Find where the given text appears and provide that cell's center as [X, Y] coordinate. 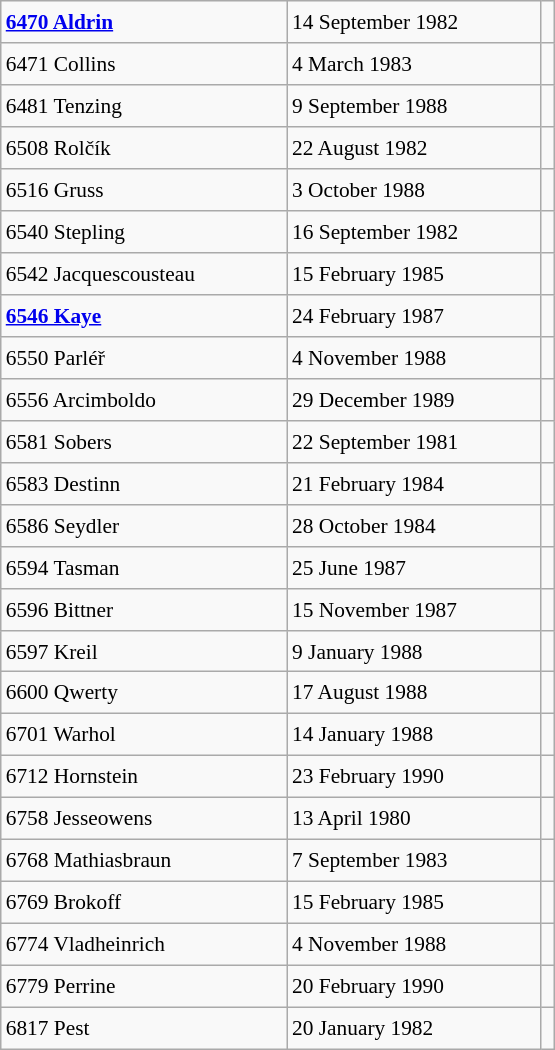
14 January 1988 [414, 735]
6597 Kreil [144, 651]
6768 Mathiasbraun [144, 861]
9 January 1988 [414, 651]
6546 Kaye [144, 316]
6542 Jacquescousteau [144, 274]
15 November 1987 [414, 609]
6583 Destinn [144, 483]
3 October 1988 [414, 190]
6779 Perrine [144, 986]
6556 Arcimboldo [144, 399]
17 August 1988 [414, 693]
20 January 1982 [414, 1028]
6470 Aldrin [144, 22]
6471 Collins [144, 64]
6701 Warhol [144, 735]
6594 Tasman [144, 567]
6817 Pest [144, 1028]
6516 Gruss [144, 190]
6596 Bittner [144, 609]
4 March 1983 [414, 64]
20 February 1990 [414, 986]
22 August 1982 [414, 148]
6758 Jesseowens [144, 819]
6550 Parléř [144, 358]
6481 Tenzing [144, 106]
16 September 1982 [414, 232]
14 September 1982 [414, 22]
6581 Sobers [144, 441]
23 February 1990 [414, 777]
6769 Brokoff [144, 903]
13 April 1980 [414, 819]
25 June 1987 [414, 567]
21 February 1984 [414, 483]
6712 Hornstein [144, 777]
6600 Qwerty [144, 693]
9 September 1988 [414, 106]
6586 Seydler [144, 525]
29 December 1989 [414, 399]
6540 Stepling [144, 232]
7 September 1983 [414, 861]
28 October 1984 [414, 525]
6774 Vladheinrich [144, 945]
22 September 1981 [414, 441]
24 February 1987 [414, 316]
6508 Rolčík [144, 148]
